Identify which cell holds the provided text, then report its [x, y] central coordinate. 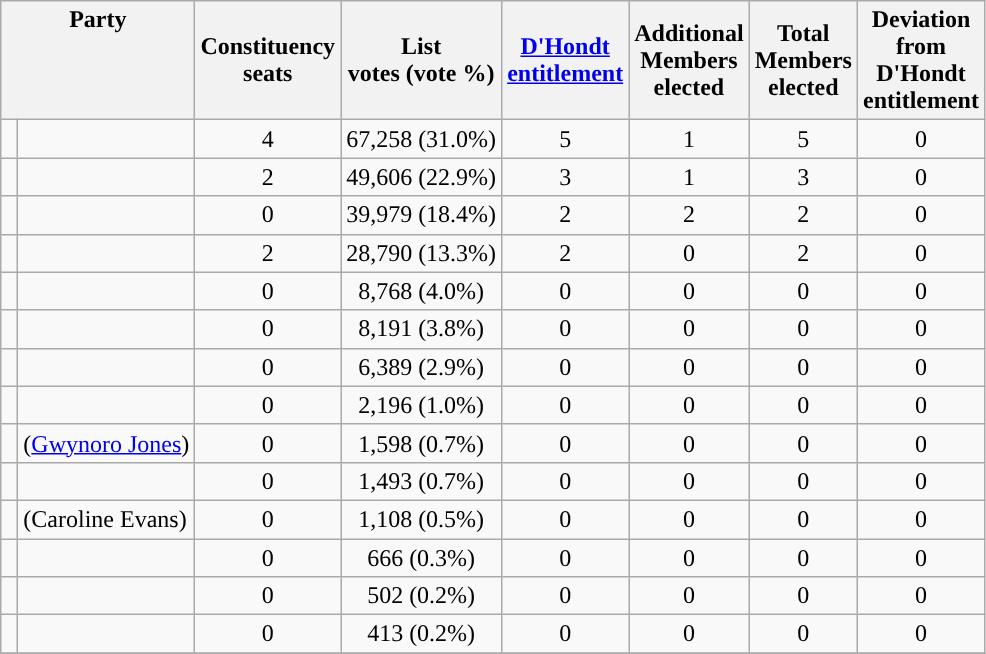
TotalMemberselected [803, 60]
4 [268, 139]
Listvotes (vote %) [422, 60]
28,790 (13.3%) [422, 253]
8,768 (4.0%) [422, 291]
666 (0.3%) [422, 557]
413 (0.2%) [422, 634]
AdditionalMemberselected [689, 60]
1,108 (0.5%) [422, 519]
502 (0.2%) [422, 596]
1,493 (0.7%) [422, 481]
D'Hondtentitlement [566, 60]
DeviationfromD'Hondtentitlement [920, 60]
(Gwynoro Jones) [106, 443]
Constituencyseats [268, 60]
6,389 (2.9%) [422, 367]
49,606 (22.9%) [422, 177]
1,598 (0.7%) [422, 443]
(Caroline Evans) [106, 519]
2,196 (1.0%) [422, 405]
8,191 (3.8%) [422, 329]
67,258 (31.0%) [422, 139]
Party [98, 60]
39,979 (18.4%) [422, 215]
